Detect which cell encompasses the target text, then output its (x, y) center coordinate. 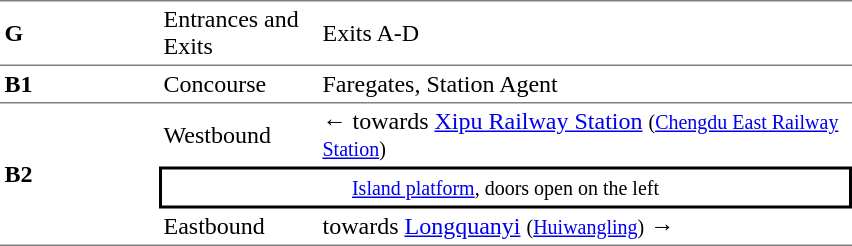
Westbound (238, 136)
Exits A-D (585, 33)
Entrances and Exits (238, 33)
Faregates, Station Agent (585, 85)
Island platform, doors open on the left (506, 187)
Concourse (238, 85)
Eastbound (238, 227)
towards Longquanyi (Huiwangling) → (585, 227)
B1 (80, 85)
G (80, 33)
B2 (80, 175)
← towards Xipu Railway Station (Chengdu East Railway Station) (585, 136)
